Output the [X, Y] coordinate of the center of the cell containing the given text.  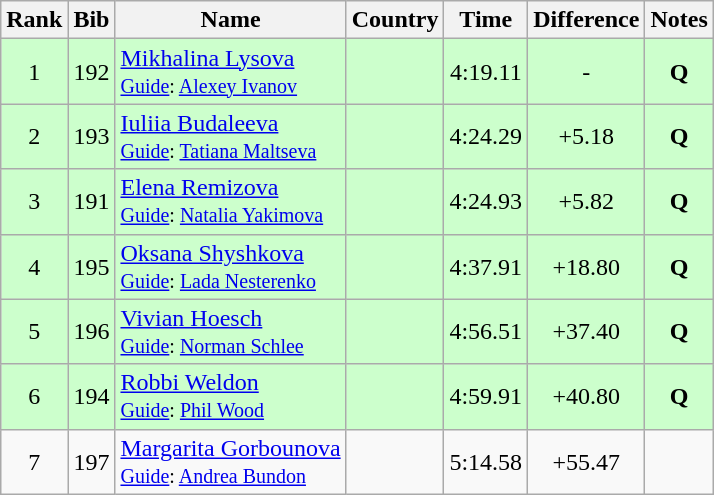
Difference [586, 20]
Time [486, 20]
2 [34, 136]
Elena RemizovaGuide: Natalia Yakimova [230, 202]
7 [34, 462]
195 [92, 266]
Bib [92, 20]
4:56.51 [486, 332]
4:24.93 [486, 202]
192 [92, 72]
4 [34, 266]
196 [92, 332]
Name [230, 20]
Country [395, 20]
Notes [679, 20]
4:24.29 [486, 136]
4:37.91 [486, 266]
+5.82 [586, 202]
Margarita GorbounovaGuide: Andrea Bundon [230, 462]
6 [34, 396]
+18.80 [586, 266]
+40.80 [586, 396]
+55.47 [586, 462]
5 [34, 332]
Oksana ShyshkovaGuide: Lada Nesterenko [230, 266]
4:59.91 [486, 396]
194 [92, 396]
1 [34, 72]
197 [92, 462]
Robbi WeldonGuide: Phil Wood [230, 396]
+5.18 [586, 136]
+37.40 [586, 332]
3 [34, 202]
4:19.11 [486, 72]
- [586, 72]
191 [92, 202]
Mikhalina LysovaGuide: Alexey Ivanov [230, 72]
Rank [34, 20]
193 [92, 136]
Iuliia BudaleevaGuide: Tatiana Maltseva [230, 136]
5:14.58 [486, 462]
Vivian HoeschGuide: Norman Schlee [230, 332]
